For the text-containing cell, return its midpoint in (X, Y) coordinate format. 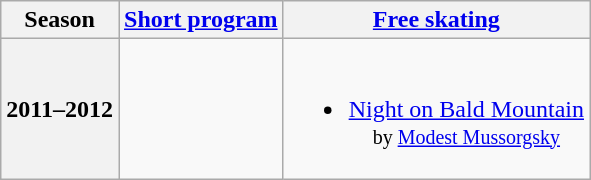
Short program (200, 20)
2011–2012 (60, 109)
Season (60, 20)
Free skating (436, 20)
Night on Bald Mountain by Modest Mussorgsky (436, 109)
